Return [x, y] of the center of cell containing provided text 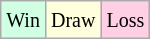
Draw [72, 20]
Win [24, 20]
Loss [126, 20]
